Extract the [x, y] coordinate from the center of the cell holding the provided text.  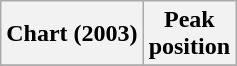
Chart (2003) [72, 34]
Peakposition [189, 34]
